Identify which cell holds the provided text, then report its [X, Y] central coordinate. 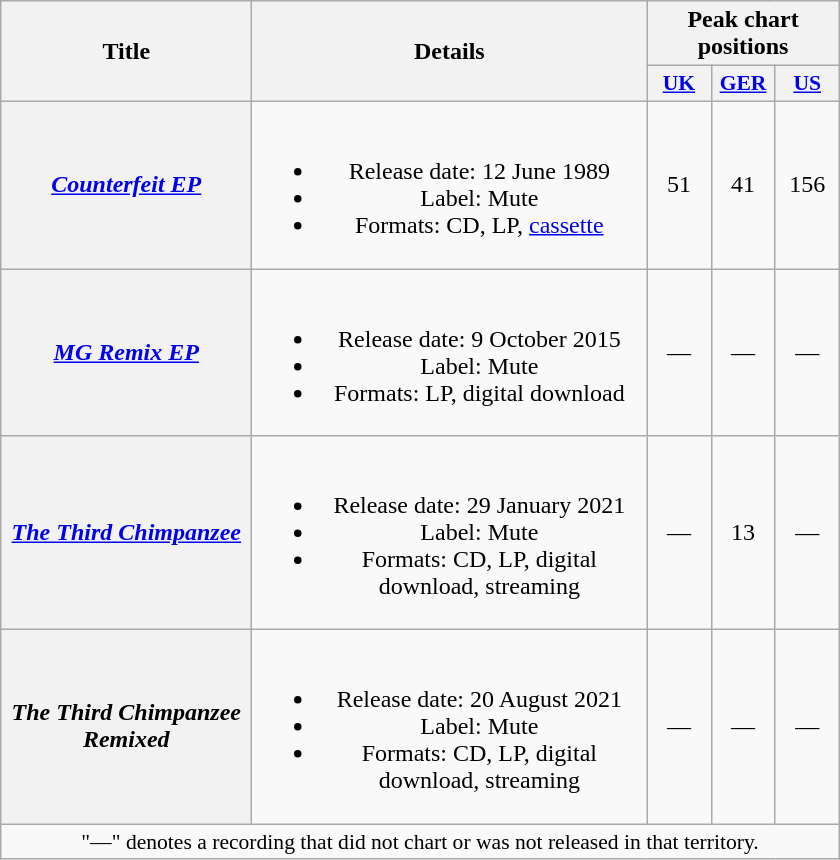
Title [126, 52]
51 [679, 184]
MG Remix EP [126, 352]
US [807, 84]
UK [679, 84]
Peak chart positions [743, 34]
Release date: 29 January 2021Label: MuteFormats: CD, LP, digital download, streaming [450, 533]
Details [450, 52]
13 [743, 533]
Counterfeit EP [126, 184]
Release date: 12 June 1989Label: MuteFormats: CD, LP, cassette [450, 184]
Release date: 20 August 2021Label: MuteFormats: CD, LP, digital download, streaming [450, 727]
156 [807, 184]
GER [743, 84]
The Third Chimpanzee Remixed [126, 727]
Release date: 9 October 2015Label: MuteFormats: LP, digital download [450, 352]
The Third Chimpanzee [126, 533]
"—" denotes a recording that did not chart or was not released in that territory. [420, 842]
41 [743, 184]
